Scan for the cell matching the given text and deliver its [X, Y] coordinate at center. 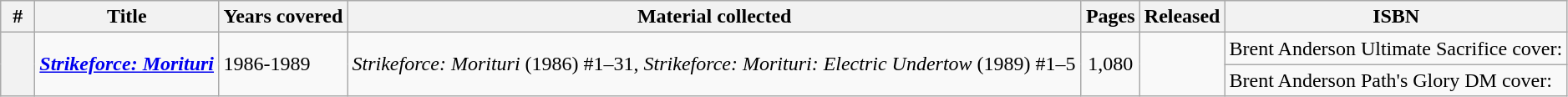
1986-1989 [283, 64]
# [18, 17]
Released [1182, 17]
Title [127, 17]
Material collected [714, 17]
Brent Anderson Path's Glory DM cover: [1396, 80]
Strikeforce: Morituri [127, 64]
Strikeforce: Morituri (1986) #1–31, Strikeforce: Morituri: Electric Undertow (1989) #1–5 [714, 64]
Years covered [283, 17]
ISBN [1396, 17]
Brent Anderson Ultimate Sacrifice cover: [1396, 48]
1,080 [1110, 64]
Pages [1110, 17]
